For the text-containing cell, return its midpoint in [x, y] coordinate format. 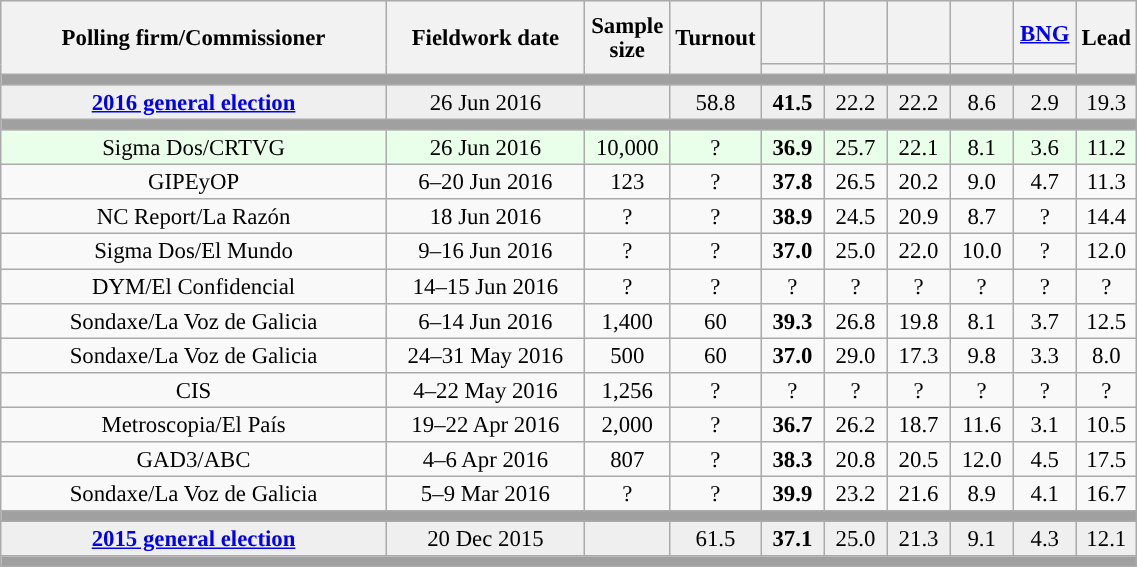
17.5 [1106, 460]
8.7 [982, 218]
10.0 [982, 252]
4.5 [1044, 460]
2016 general election [194, 102]
22.0 [918, 252]
807 [627, 460]
26.8 [856, 320]
11.2 [1106, 148]
4.7 [1044, 182]
DYM/El Confidencial [194, 286]
8.0 [1106, 356]
6–20 Jun 2016 [485, 182]
41.5 [792, 102]
19.3 [1106, 102]
500 [627, 356]
4–6 Apr 2016 [485, 460]
22.1 [918, 148]
10.5 [1106, 424]
25.7 [856, 148]
17.3 [918, 356]
9.8 [982, 356]
Sigma Dos/El Mundo [194, 252]
18 Jun 2016 [485, 218]
26.2 [856, 424]
4.3 [1044, 538]
4.1 [1044, 494]
12.5 [1106, 320]
GIPEyOP [194, 182]
36.7 [792, 424]
CIS [194, 390]
38.9 [792, 218]
2,000 [627, 424]
Turnout [716, 38]
14.4 [1106, 218]
3.6 [1044, 148]
Lead [1106, 38]
3.3 [1044, 356]
19.8 [918, 320]
9.0 [982, 182]
4–22 May 2016 [485, 390]
20.8 [856, 460]
1,400 [627, 320]
24–31 May 2016 [485, 356]
61.5 [716, 538]
39.3 [792, 320]
9.1 [982, 538]
3.1 [1044, 424]
16.7 [1106, 494]
10,000 [627, 148]
123 [627, 182]
21.6 [918, 494]
20.5 [918, 460]
9–16 Jun 2016 [485, 252]
Sample size [627, 38]
1,256 [627, 390]
GAD3/ABC [194, 460]
58.8 [716, 102]
20 Dec 2015 [485, 538]
2.9 [1044, 102]
18.7 [918, 424]
Polling firm/Commissioner [194, 38]
23.2 [856, 494]
20.9 [918, 218]
11.6 [982, 424]
8.9 [982, 494]
24.5 [856, 218]
29.0 [856, 356]
2015 general election [194, 538]
20.2 [918, 182]
8.6 [982, 102]
12.1 [1106, 538]
NC Report/La Razón [194, 218]
Metroscopia/El País [194, 424]
11.3 [1106, 182]
Fieldwork date [485, 38]
3.7 [1044, 320]
37.1 [792, 538]
39.9 [792, 494]
36.9 [792, 148]
38.3 [792, 460]
21.3 [918, 538]
5–9 Mar 2016 [485, 494]
6–14 Jun 2016 [485, 320]
26.5 [856, 182]
37.8 [792, 182]
19–22 Apr 2016 [485, 424]
Sigma Dos/CRTVG [194, 148]
14–15 Jun 2016 [485, 286]
BNG [1044, 32]
